Return (x, y) of the center of cell containing provided text 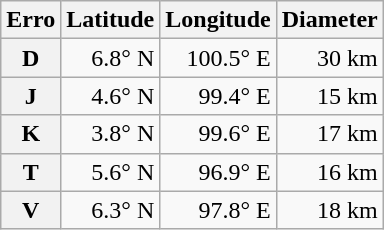
99.4° E (218, 96)
Diameter (330, 20)
Latitude (110, 20)
100.5° E (218, 58)
J (31, 96)
15 km (330, 96)
97.8° E (218, 210)
T (31, 172)
6.8° N (110, 58)
K (31, 134)
30 km (330, 58)
6.3° N (110, 210)
18 km (330, 210)
5.6° N (110, 172)
4.6° N (110, 96)
17 km (330, 134)
96.9° E (218, 172)
16 km (330, 172)
99.6° E (218, 134)
3.8° N (110, 134)
Erro (31, 20)
V (31, 210)
D (31, 58)
Longitude (218, 20)
